Find where the given text appears and provide that cell's center as [X, Y] coordinate. 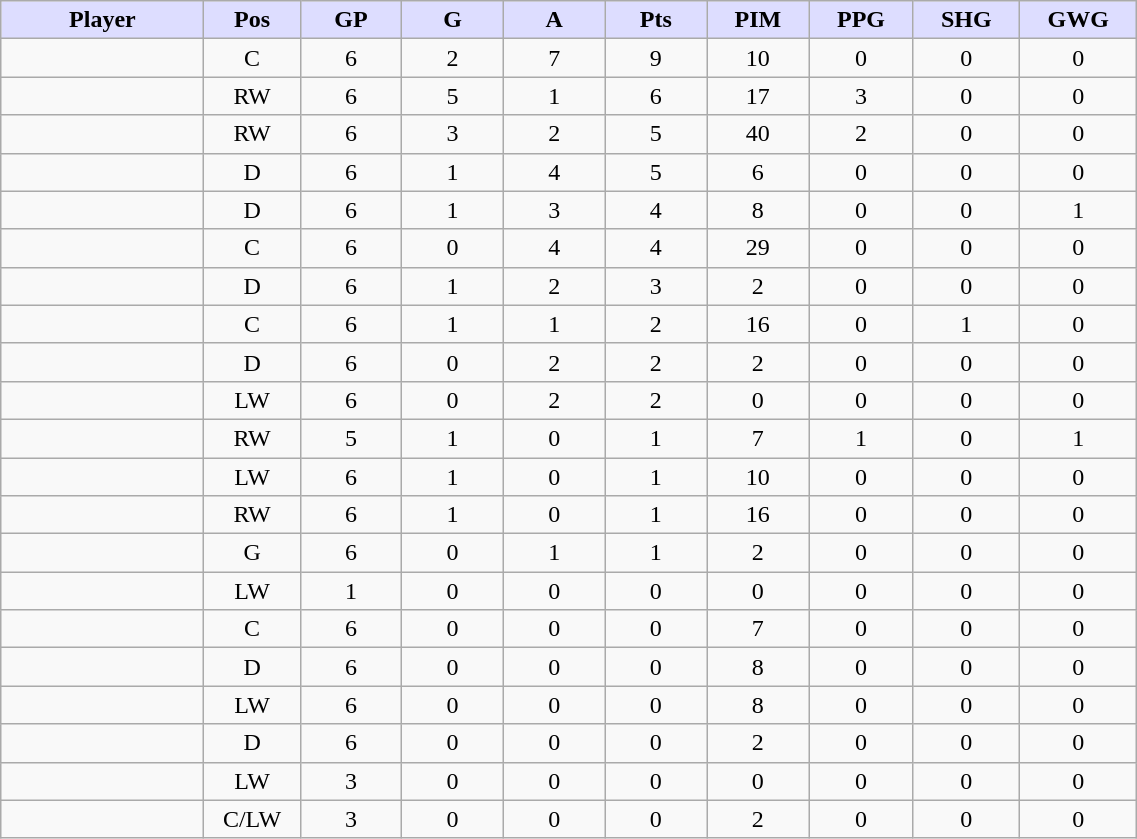
Pts [656, 20]
9 [656, 58]
Player [102, 20]
SHG [966, 20]
C/LW [252, 819]
40 [758, 134]
17 [758, 96]
PIM [758, 20]
Pos [252, 20]
A [554, 20]
29 [758, 248]
GWG [1078, 20]
PPG [861, 20]
GP [351, 20]
